Locate the cell with the specified text and output its [X, Y] center coordinate. 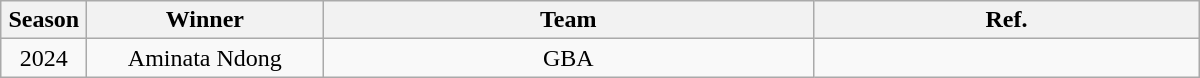
Team [568, 20]
Ref. [1007, 20]
Season [44, 20]
Aminata Ndong [205, 58]
2024 [44, 58]
Winner [205, 20]
GBA [568, 58]
